Output the [x, y] coordinate of the center of the cell containing the given text.  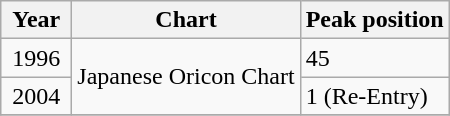
45 [374, 58]
Japanese Oricon Chart [186, 77]
2004 [36, 96]
Peak position [374, 20]
1 (Re-Entry) [374, 96]
Year [36, 20]
1996 [36, 58]
Chart [186, 20]
